For the text-containing cell, return its midpoint in (x, y) coordinate format. 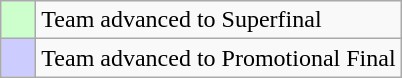
Team advanced to Superfinal (218, 20)
Team advanced to Promotional Final (218, 58)
